Output the [x, y] coordinate of the center of the cell containing the given text.  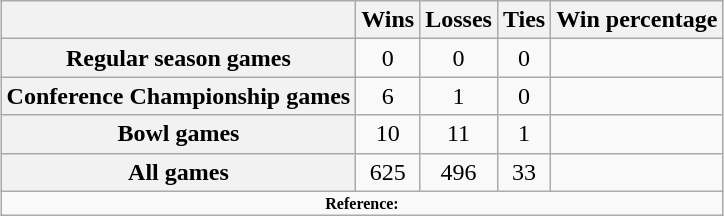
Losses [459, 20]
6 [388, 96]
Wins [388, 20]
33 [524, 172]
Ties [524, 20]
Reference: [362, 203]
Regular season games [178, 58]
Bowl games [178, 134]
Win percentage [637, 20]
496 [459, 172]
11 [459, 134]
All games [178, 172]
625 [388, 172]
10 [388, 134]
Conference Championship games [178, 96]
